Provide the (X, Y) coordinate of the cell's center where the given text is located.  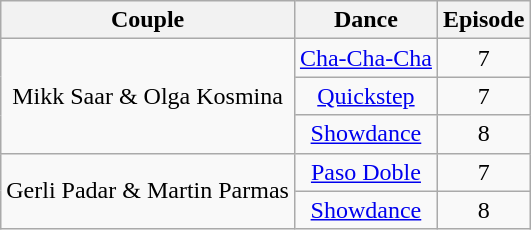
Episode (483, 20)
Mikk Saar & Olga Kosmina (148, 96)
Dance (366, 20)
Paso Doble (366, 172)
Cha-Cha-Cha (366, 58)
Quickstep (366, 96)
Couple (148, 20)
Gerli Padar & Martin Parmas (148, 191)
